Pinpoint the cell where the given text exists, returning its [x, y] midpoint coordinate. 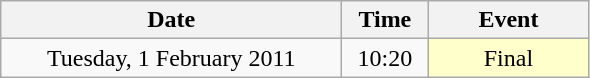
Tuesday, 1 February 2011 [172, 58]
Date [172, 20]
Event [508, 20]
10:20 [385, 58]
Final [508, 58]
Time [385, 20]
